Output the [x, y] coordinate of the center of the cell containing the given text.  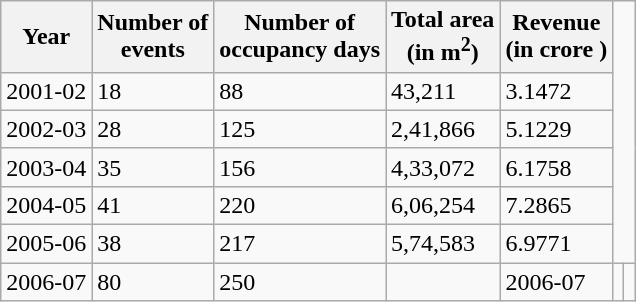
5.1229 [556, 129]
Number ofoccupancy days [300, 37]
Total area(in m2) [443, 37]
220 [300, 205]
4,33,072 [443, 167]
2004-05 [46, 205]
7.2865 [556, 205]
35 [153, 167]
18 [153, 91]
88 [300, 91]
3.1472 [556, 91]
6.9771 [556, 244]
2003-04 [46, 167]
250 [300, 282]
41 [153, 205]
2,41,866 [443, 129]
28 [153, 129]
217 [300, 244]
38 [153, 244]
2002-03 [46, 129]
125 [300, 129]
Revenue(in crore ) [556, 37]
6.1758 [556, 167]
156 [300, 167]
Year [46, 37]
Number ofevents [153, 37]
2001-02 [46, 91]
43,211 [443, 91]
6,06,254 [443, 205]
5,74,583 [443, 244]
2005-06 [46, 244]
80 [153, 282]
